Provide the (x, y) coordinate of the cell's center where the given text is located.  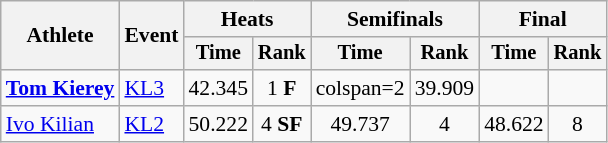
Final (542, 19)
49.737 (360, 124)
KL2 (151, 124)
4 SF (282, 124)
Athlete (60, 36)
Ivo Kilian (60, 124)
Tom Kierey (60, 88)
1 F (282, 88)
Heats (248, 19)
42.345 (218, 88)
colspan=2 (360, 88)
48.622 (514, 124)
4 (444, 124)
Semifinals (396, 19)
Event (151, 36)
39.909 (444, 88)
50.222 (218, 124)
KL3 (151, 88)
8 (578, 124)
